Extract the (x, y) coordinate from the center of the cell holding the provided text.  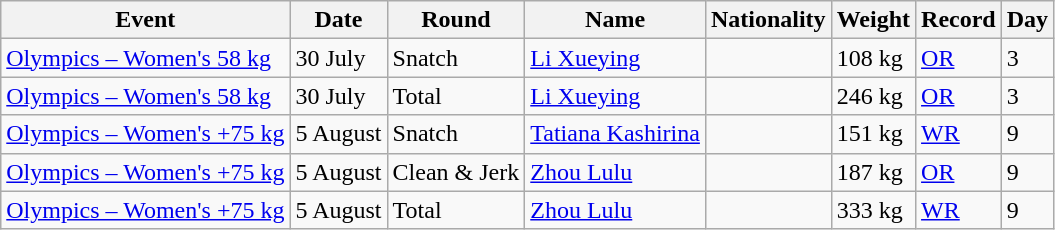
Round (456, 20)
Tatiana Kashirina (616, 134)
108 kg (873, 58)
Event (146, 20)
Record (959, 20)
187 kg (873, 172)
Date (338, 20)
Nationality (768, 20)
246 kg (873, 96)
Day (1027, 20)
Weight (873, 20)
151 kg (873, 134)
Name (616, 20)
Clean & Jerk (456, 172)
333 kg (873, 210)
